Pinpoint the cell where the given text exists, returning its [X, Y] midpoint coordinate. 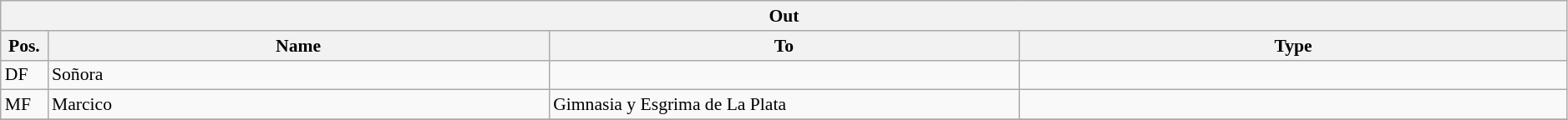
Pos. [24, 46]
Gimnasia y Esgrima de La Plata [784, 105]
To [784, 46]
Marcico [298, 105]
Name [298, 46]
Out [784, 16]
Type [1293, 46]
MF [24, 105]
Soñora [298, 75]
DF [24, 75]
